Capture the cell that displays the provided text and extract its [x, y] central coordinate. 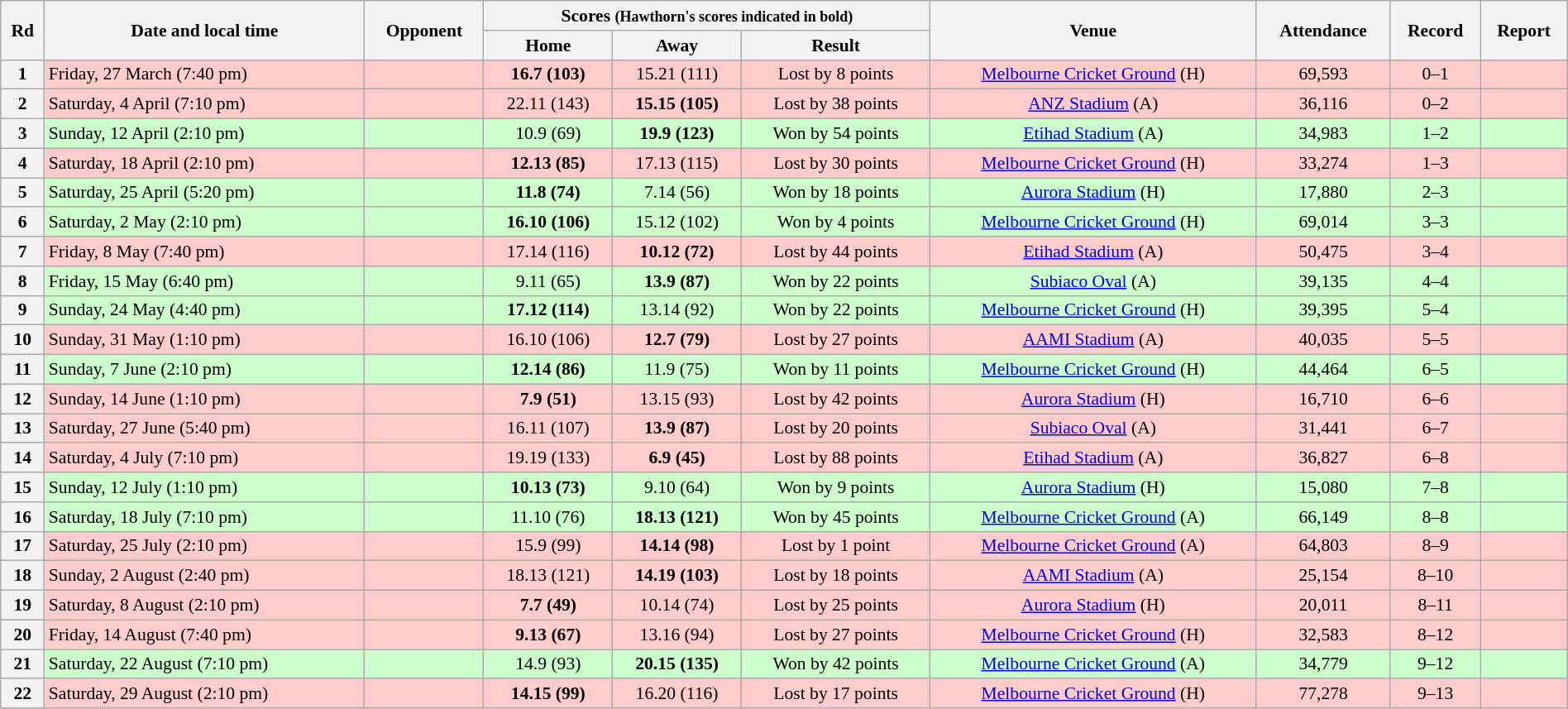
44,464 [1323, 370]
17.14 (116) [548, 252]
Result [835, 46]
4 [23, 163]
Saturday, 27 June (5:40 pm) [205, 429]
Friday, 14 August (7:40 pm) [205, 635]
19.9 (123) [677, 134]
19 [23, 606]
34,779 [1323, 664]
6–6 [1436, 399]
8–12 [1436, 635]
1 [23, 74]
13.14 (92) [677, 310]
11.9 (75) [677, 370]
5–5 [1436, 340]
Friday, 27 March (7:40 pm) [205, 74]
39,135 [1323, 281]
22.11 (143) [548, 104]
9.10 (64) [677, 487]
Sunday, 24 May (4:40 pm) [205, 310]
Rd [23, 30]
32,583 [1323, 635]
Lost by 8 points [835, 74]
1–3 [1436, 163]
17,880 [1323, 193]
9–12 [1436, 664]
31,441 [1323, 429]
7.7 (49) [548, 606]
14.15 (99) [548, 694]
13 [23, 429]
10 [23, 340]
Lost by 88 points [835, 458]
Saturday, 18 April (2:10 pm) [205, 163]
3–3 [1436, 223]
14 [23, 458]
10.13 (73) [548, 487]
12.14 (86) [548, 370]
6–7 [1436, 429]
9 [23, 310]
9.13 (67) [548, 635]
8–10 [1436, 576]
50,475 [1323, 252]
Away [677, 46]
Won by 4 points [835, 223]
10.12 (72) [677, 252]
Saturday, 22 August (7:10 pm) [205, 664]
15.12 (102) [677, 223]
Sunday, 7 June (2:10 pm) [205, 370]
Won by 45 points [835, 517]
Venue [1093, 30]
3–4 [1436, 252]
21 [23, 664]
20.15 (135) [677, 664]
7 [23, 252]
16.20 (116) [677, 694]
20,011 [1323, 606]
Scores (Hawthorn's scores indicated in bold) [707, 16]
Lost by 30 points [835, 163]
Lost by 1 point [835, 546]
20 [23, 635]
6.9 (45) [677, 458]
Lost by 42 points [835, 399]
15 [23, 487]
0–2 [1436, 104]
15.15 (105) [677, 104]
2 [23, 104]
8 [23, 281]
16.7 (103) [548, 74]
19.19 (133) [548, 458]
Saturday, 4 July (7:10 pm) [205, 458]
Saturday, 18 July (7:10 pm) [205, 517]
16,710 [1323, 399]
15.21 (111) [677, 74]
12.13 (85) [548, 163]
Saturday, 8 August (2:10 pm) [205, 606]
33,274 [1323, 163]
Won by 9 points [835, 487]
Home [548, 46]
Lost by 44 points [835, 252]
Lost by 17 points [835, 694]
7.14 (56) [677, 193]
64,803 [1323, 546]
Report [1523, 30]
77,278 [1323, 694]
14.14 (98) [677, 546]
8–9 [1436, 546]
Sunday, 12 July (1:10 pm) [205, 487]
4–4 [1436, 281]
66,149 [1323, 517]
Won by 18 points [835, 193]
Lost by 38 points [835, 104]
18 [23, 576]
Sunday, 2 August (2:40 pm) [205, 576]
11 [23, 370]
Won by 11 points [835, 370]
15,080 [1323, 487]
Record [1436, 30]
11.8 (74) [548, 193]
Lost by 18 points [835, 576]
15.9 (99) [548, 546]
0–1 [1436, 74]
Sunday, 31 May (1:10 pm) [205, 340]
Saturday, 4 April (7:10 pm) [205, 104]
Won by 54 points [835, 134]
10.14 (74) [677, 606]
Saturday, 25 July (2:10 pm) [205, 546]
9–13 [1436, 694]
ANZ Stadium (A) [1093, 104]
39,395 [1323, 310]
14.19 (103) [677, 576]
69,593 [1323, 74]
25,154 [1323, 576]
Saturday, 29 August (2:10 pm) [205, 694]
34,983 [1323, 134]
8–8 [1436, 517]
Lost by 20 points [835, 429]
Date and local time [205, 30]
1–2 [1436, 134]
69,014 [1323, 223]
16.11 (107) [548, 429]
5–4 [1436, 310]
Saturday, 25 April (5:20 pm) [205, 193]
11.10 (76) [548, 517]
Sunday, 14 June (1:10 pm) [205, 399]
7–8 [1436, 487]
Saturday, 2 May (2:10 pm) [205, 223]
36,827 [1323, 458]
7.9 (51) [548, 399]
13.15 (93) [677, 399]
13.16 (94) [677, 635]
17 [23, 546]
3 [23, 134]
Lost by 25 points [835, 606]
Opponent [424, 30]
36,116 [1323, 104]
40,035 [1323, 340]
5 [23, 193]
Friday, 8 May (7:40 pm) [205, 252]
Attendance [1323, 30]
6 [23, 223]
16 [23, 517]
22 [23, 694]
8–11 [1436, 606]
6–5 [1436, 370]
Won by 42 points [835, 664]
17.13 (115) [677, 163]
12.7 (79) [677, 340]
10.9 (69) [548, 134]
2–3 [1436, 193]
9.11 (65) [548, 281]
12 [23, 399]
Friday, 15 May (6:40 pm) [205, 281]
6–8 [1436, 458]
17.12 (114) [548, 310]
Sunday, 12 April (2:10 pm) [205, 134]
14.9 (93) [548, 664]
